Scan for the cell matching the given text and deliver its [x, y] coordinate at center. 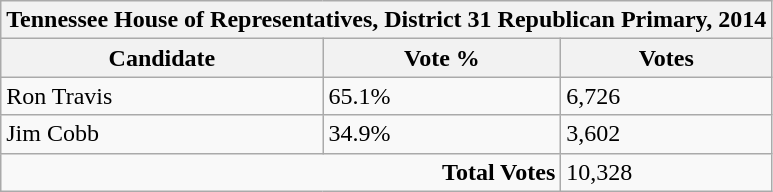
Candidate [162, 58]
10,328 [666, 172]
3,602 [666, 134]
34.9% [442, 134]
Total Votes [281, 172]
Vote % [442, 58]
Jim Cobb [162, 134]
Ron Travis [162, 96]
65.1% [442, 96]
Tennessee House of Representatives, District 31 Republican Primary, 2014 [386, 20]
6,726 [666, 96]
Votes [666, 58]
